Find where the given text appears and provide that cell's center as [X, Y] coordinate. 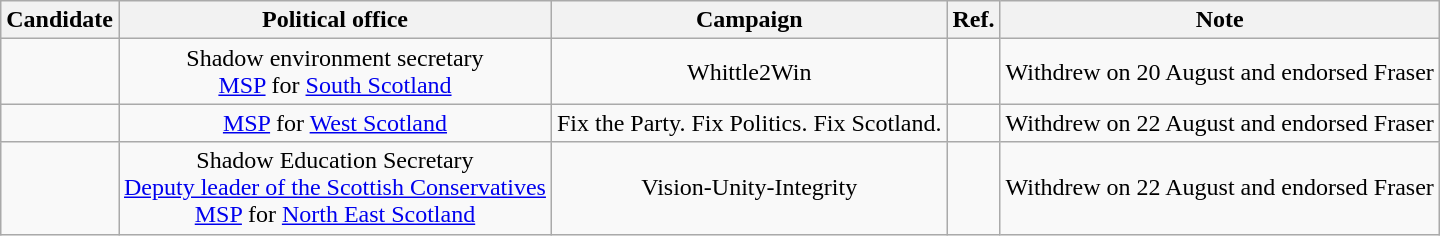
MSP for West Scotland [334, 123]
Campaign [749, 20]
Shadow environment secretary MSP for South Scotland [334, 72]
Note [1220, 20]
Political office [334, 20]
Candidate [60, 20]
Ref. [974, 20]
Vision-Unity-Integrity [749, 188]
Fix the Party. Fix Politics. Fix Scotland. [749, 123]
Whittle2Win [749, 72]
Shadow Education Secretary Deputy leader of the Scottish Conservatives MSP for North East Scotland [334, 188]
Withdrew on 20 August and endorsed Fraser [1220, 72]
